Locate the cell with the specified text and output its (X, Y) center coordinate. 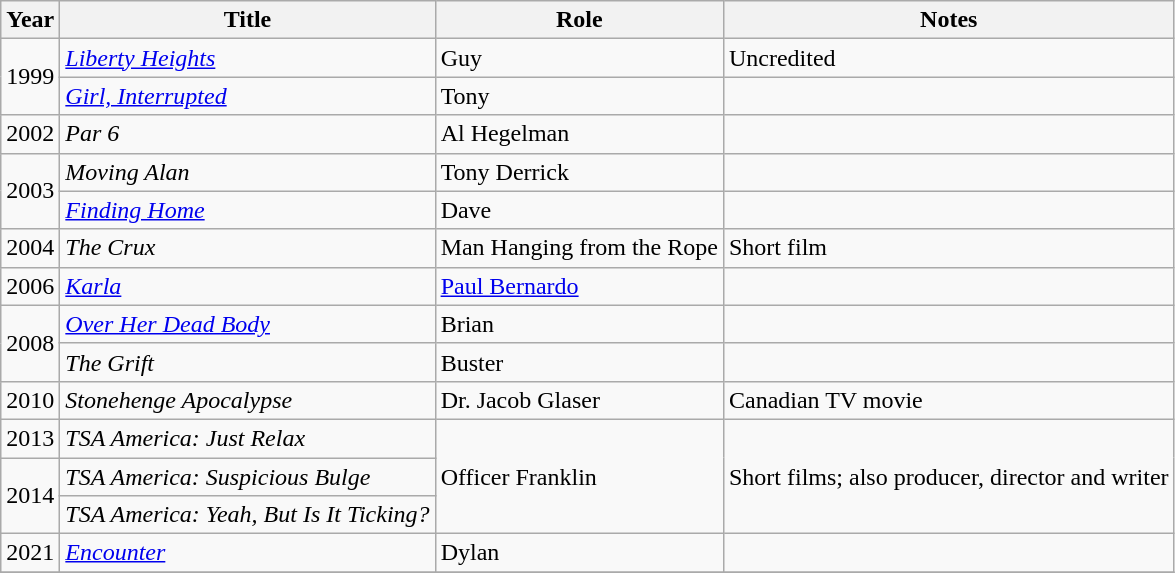
Encounter (248, 553)
Stonehenge Apocalypse (248, 400)
1999 (30, 77)
2006 (30, 286)
TSA America: Just Relax (248, 438)
Girl, Interrupted (248, 96)
Dave (579, 210)
Short film (948, 248)
Finding Home (248, 210)
2013 (30, 438)
2002 (30, 134)
Paul Bernardo (579, 286)
Canadian TV movie (948, 400)
2003 (30, 191)
Liberty Heights (248, 58)
Year (30, 20)
2004 (30, 248)
Dylan (579, 553)
Par 6 (248, 134)
2021 (30, 553)
Man Hanging from the Rope (579, 248)
TSA America: Yeah, But Is It Ticking? (248, 515)
Title (248, 20)
Karla (248, 286)
TSA America: Suspicious Bulge (248, 477)
2010 (30, 400)
2008 (30, 343)
Over Her Dead Body (248, 324)
Short films; also producer, director and writer (948, 476)
Tony (579, 96)
Buster (579, 362)
Brian (579, 324)
The Crux (248, 248)
Tony Derrick (579, 172)
Guy (579, 58)
Moving Alan (248, 172)
Dr. Jacob Glaser (579, 400)
Officer Franklin (579, 476)
Role (579, 20)
Uncredited (948, 58)
2014 (30, 496)
The Grift (248, 362)
Al Hegelman (579, 134)
Notes (948, 20)
